For the text-containing cell, return its midpoint in (x, y) coordinate format. 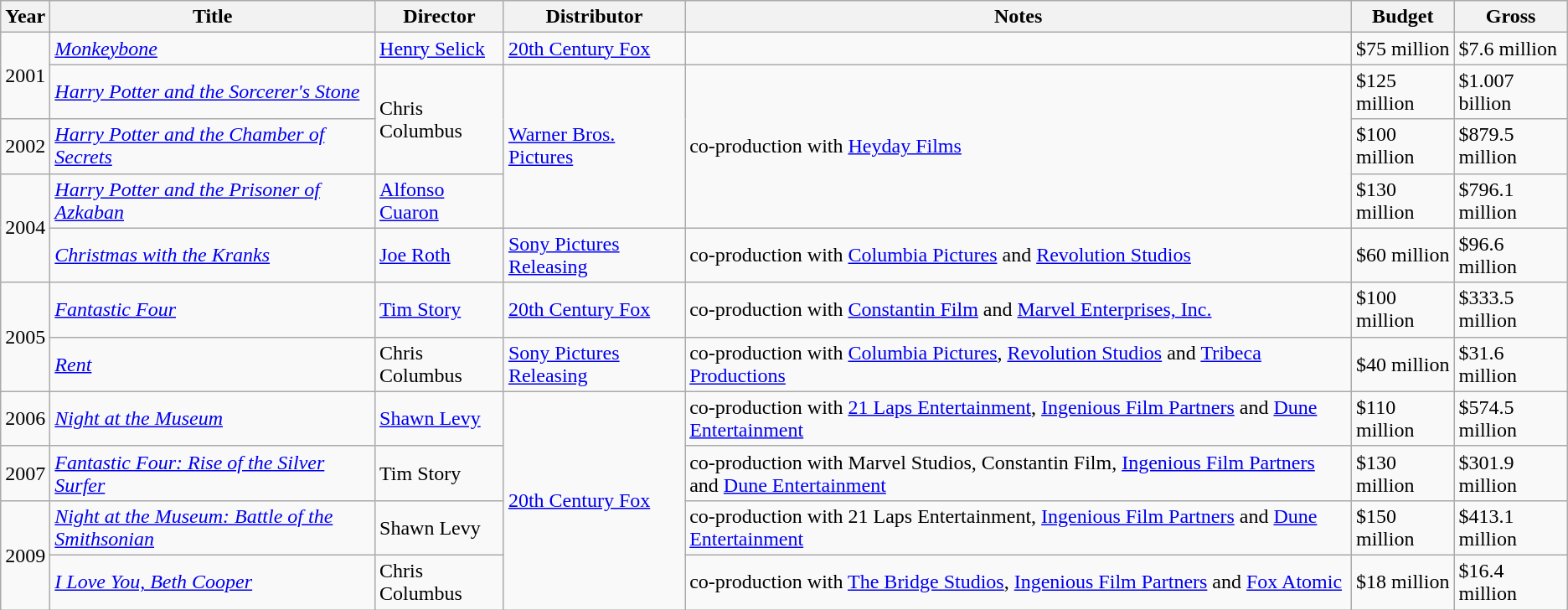
Harry Potter and the Prisoner of Azkaban (213, 201)
Night at the Museum (213, 419)
2005 (25, 337)
Director (440, 17)
$96.6 million (1511, 255)
Gross (1511, 17)
Title (213, 17)
Joe Roth (440, 255)
2009 (25, 555)
Budget (1403, 17)
Warner Bros. Pictures (594, 146)
co-production with Columbia Pictures, Revolution Studios and Tribeca Productions (1019, 364)
$75 million (1403, 49)
$1.007 billion (1511, 92)
$150 million (1403, 528)
I Love You, Beth Cooper (213, 582)
2006 (25, 419)
2002 (25, 146)
2004 (25, 228)
$574.5 million (1511, 419)
2001 (25, 75)
$125 million (1403, 92)
Henry Selick (440, 49)
Night at the Museum: Battle of the Smithsonian (213, 528)
Christmas with the Kranks (213, 255)
$60 million (1403, 255)
co-production with Heyday Films (1019, 146)
$40 million (1403, 364)
Fantastic Four (213, 310)
$879.5 million (1511, 146)
Alfonso Cuaron (440, 201)
$16.4 million (1511, 582)
co-production with Columbia Pictures and Revolution Studios (1019, 255)
$18 million (1403, 582)
co-production with Marvel Studios, Constantin Film, Ingenious Film Partners and Dune Entertainment (1019, 473)
$301.9 million (1511, 473)
$333.5 million (1511, 310)
Distributor (594, 17)
$413.1 million (1511, 528)
Notes (1019, 17)
$796.1 million (1511, 201)
Harry Potter and the Sorcerer's Stone (213, 92)
co-production with Constantin Film and Marvel Enterprises, Inc. (1019, 310)
$7.6 million (1511, 49)
Monkeybone (213, 49)
Fantastic Four: Rise of the Silver Surfer (213, 473)
co-production with The Bridge Studios, Ingenious Film Partners and Fox Atomic (1019, 582)
$31.6 million (1511, 364)
Year (25, 17)
Harry Potter and the Chamber of Secrets (213, 146)
$110 million (1403, 419)
2007 (25, 473)
Rent (213, 364)
